Return (x, y) of the center of cell containing provided text 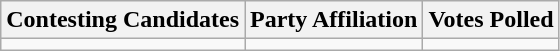
Votes Polled (491, 20)
Contesting Candidates (123, 20)
Party Affiliation (334, 20)
